Return the [X, Y] coordinate for the center point of the cell that contains the specified text.  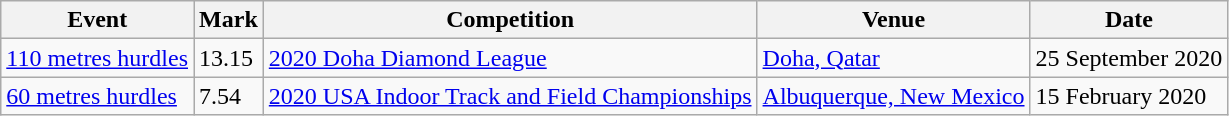
Doha, Qatar [894, 58]
2020 USA Indoor Track and Field Championships [510, 96]
60 metres hurdles [98, 96]
7.54 [229, 96]
2020 Doha Diamond League [510, 58]
25 September 2020 [1129, 58]
Competition [510, 20]
Date [1129, 20]
Event [98, 20]
Albuquerque, New Mexico [894, 96]
13.15 [229, 58]
15 February 2020 [1129, 96]
Mark [229, 20]
110 metres hurdles [98, 58]
Venue [894, 20]
